Capture the cell that displays the provided text and extract its [x, y] central coordinate. 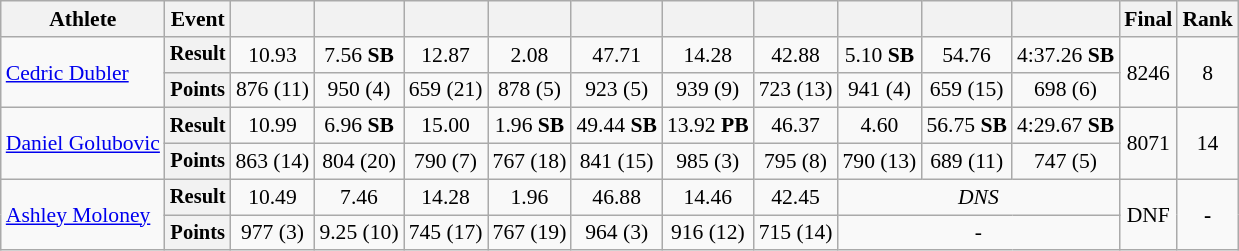
767 (19) [530, 233]
5.10 SB [879, 55]
659 (21) [446, 90]
689 (11) [966, 162]
Ashley Moloney [83, 214]
42.45 [796, 197]
47.71 [616, 55]
4:29.67 SB [1066, 126]
747 (5) [1066, 162]
964 (3) [616, 233]
1.96 [530, 197]
8071 [1148, 144]
795 (8) [796, 162]
698 (6) [1066, 90]
4:37.26 SB [1066, 55]
9.25 (10) [358, 233]
Cedric Dubler [83, 72]
841 (15) [616, 162]
15.00 [446, 126]
7.46 [358, 197]
863 (14) [272, 162]
12.87 [446, 55]
659 (15) [966, 90]
8 [1208, 72]
804 (20) [358, 162]
Rank [1208, 19]
876 (11) [272, 90]
54.76 [966, 55]
DNF [1148, 214]
1.96 SB [530, 126]
6.96 SB [358, 126]
977 (3) [272, 233]
8246 [1148, 72]
878 (5) [530, 90]
46.37 [796, 126]
14 [1208, 144]
10.99 [272, 126]
Daniel Golubovic [83, 144]
985 (3) [708, 162]
941 (4) [879, 90]
2.08 [530, 55]
715 (14) [796, 233]
950 (4) [358, 90]
723 (13) [796, 90]
49.44 SB [616, 126]
939 (9) [708, 90]
767 (18) [530, 162]
Final [1148, 19]
10.93 [272, 55]
Athlete [83, 19]
4.60 [879, 126]
745 (17) [446, 233]
790 (7) [446, 162]
790 (13) [879, 162]
923 (5) [616, 90]
46.88 [616, 197]
14.46 [708, 197]
916 (12) [708, 233]
56.75 SB [966, 126]
13.92 PB [708, 126]
42.88 [796, 55]
Event [198, 19]
10.49 [272, 197]
DNS [978, 197]
7.56 SB [358, 55]
